Identify which cell holds the provided text, then report its (x, y) central coordinate. 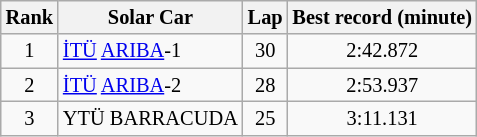
3 (30, 118)
2:42.872 (382, 51)
2:53.937 (382, 85)
YTÜ BARRACUDA (150, 118)
28 (266, 85)
2 (30, 85)
İTÜ ARIBA-1 (150, 51)
Best record (minute) (382, 17)
İTÜ ARIBA-2 (150, 85)
Lap (266, 17)
Solar Car (150, 17)
30 (266, 51)
25 (266, 118)
1 (30, 51)
3:11.131 (382, 118)
Rank (30, 17)
